Locate the cell with the specified text and output its (x, y) center coordinate. 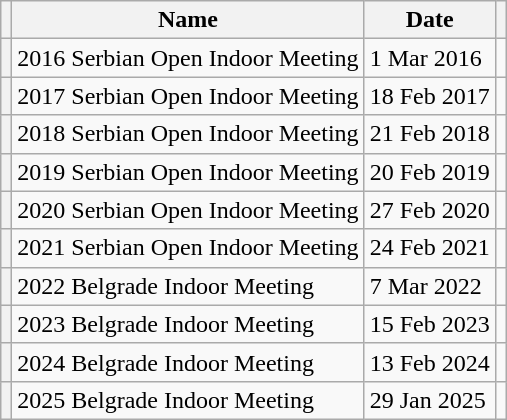
2025 Belgrade Indoor Meeting (188, 400)
Date (430, 20)
2017 Serbian Open Indoor Meeting (188, 96)
2021 Serbian Open Indoor Meeting (188, 248)
20 Feb 2019 (430, 172)
15 Feb 2023 (430, 324)
1 Mar 2016 (430, 58)
7 Mar 2022 (430, 286)
2020 Serbian Open Indoor Meeting (188, 210)
27 Feb 2020 (430, 210)
18 Feb 2017 (430, 96)
2016 Serbian Open Indoor Meeting (188, 58)
2023 Belgrade Indoor Meeting (188, 324)
29 Jan 2025 (430, 400)
21 Feb 2018 (430, 134)
2018 Serbian Open Indoor Meeting (188, 134)
2022 Belgrade Indoor Meeting (188, 286)
Name (188, 20)
13 Feb 2024 (430, 362)
2019 Serbian Open Indoor Meeting (188, 172)
2024 Belgrade Indoor Meeting (188, 362)
24 Feb 2021 (430, 248)
